Determine the (X, Y) coordinate at the center of the cell enclosing the given text.  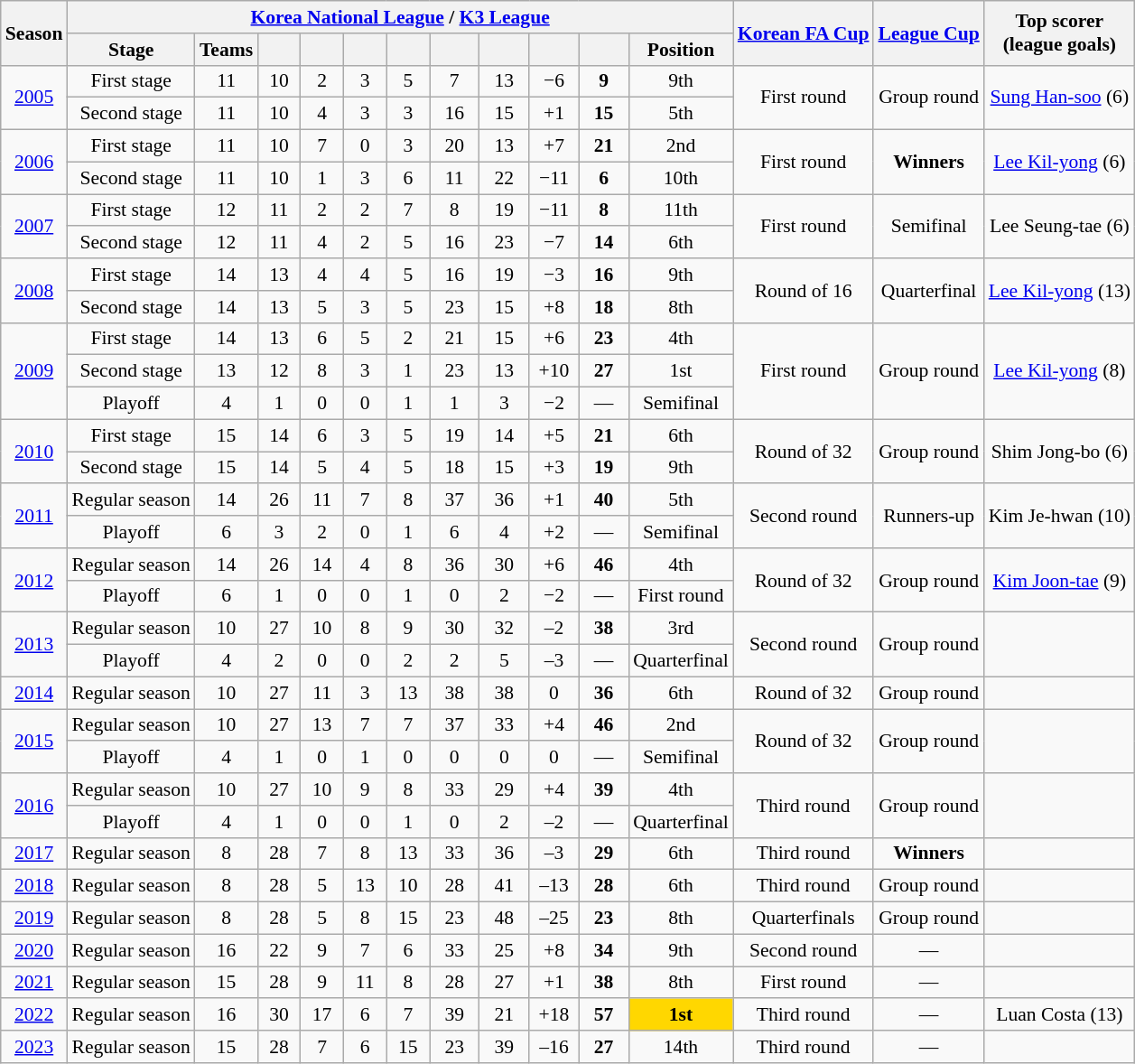
−3 (554, 275)
Lee Seung-tae (6) (1060, 226)
2015 (34, 741)
20 (455, 146)
2010 (34, 452)
+18 (554, 1015)
2012 (34, 580)
Luan Costa (13) (1060, 1015)
Korea National League / K3 League (399, 17)
–16 (554, 1047)
Stage (130, 50)
Shim Jong-bo (6) (1060, 452)
Korean FA Cup (804, 33)
Lee Kil-yong (8) (1060, 370)
17 (322, 1015)
Round of 16 (804, 291)
57 (603, 1015)
2005 (34, 98)
2022 (34, 1015)
+2 (554, 532)
2009 (34, 370)
League Cup (928, 33)
3rd (681, 629)
−6 (554, 81)
25 (504, 950)
2021 (34, 983)
–25 (554, 919)
2014 (34, 693)
34 (603, 950)
32 (504, 629)
41 (504, 886)
+10 (554, 371)
Quarterfinals (804, 919)
Lee Kil-yong (13) (1060, 291)
Lee Kil-yong (6) (1060, 163)
Teams (226, 50)
2006 (34, 163)
2020 (34, 950)
2018 (34, 886)
Kim Je-hwan (10) (1060, 517)
Top scorer(league goals) (1060, 33)
2023 (34, 1047)
+3 (554, 468)
Runners-up (928, 517)
+5 (554, 435)
40 (603, 500)
2008 (34, 291)
2007 (34, 226)
−7 (554, 243)
Sung Han-soo (6) (1060, 98)
Season (34, 33)
48 (504, 919)
11th (681, 210)
2017 (34, 854)
14th (681, 1047)
+7 (554, 146)
2011 (34, 517)
2013 (34, 645)
2019 (34, 919)
–13 (554, 886)
Position (681, 50)
2016 (34, 806)
Kim Joon-tae (9) (1060, 580)
10th (681, 178)
